Extract the [X, Y] coordinate from the center of the cell holding the provided text.  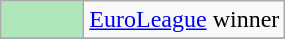
EuroLeague winner [184, 20]
